From the cell containing the given text, extract its center point as [x, y] coordinate. 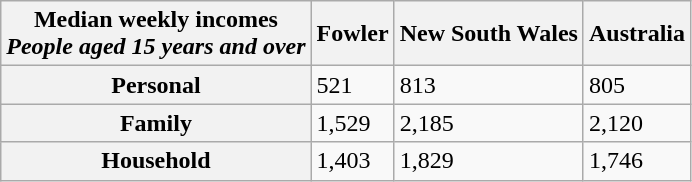
Household [156, 161]
521 [352, 85]
Family [156, 123]
New South Wales [488, 34]
Personal [156, 85]
Australia [636, 34]
1,529 [352, 123]
2,120 [636, 123]
805 [636, 85]
813 [488, 85]
2,185 [488, 123]
Median weekly incomesPeople aged 15 years and over [156, 34]
1,746 [636, 161]
Fowler [352, 34]
1,829 [488, 161]
1,403 [352, 161]
